For the text-containing cell, return its midpoint in (X, Y) coordinate format. 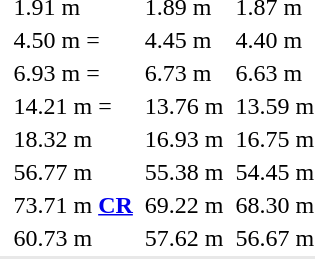
55.38 m (184, 172)
56.77 m (73, 172)
4.50 m = (73, 40)
73.71 m CR (73, 205)
6.93 m = (73, 73)
60.73 m (73, 238)
6.73 m (184, 73)
57.62 m (184, 238)
16.93 m (184, 139)
18.32 m (73, 139)
69.22 m (184, 205)
13.76 m (184, 106)
4.45 m (184, 40)
14.21 m = (73, 106)
